Capture the cell that displays the provided text and extract its (X, Y) central coordinate. 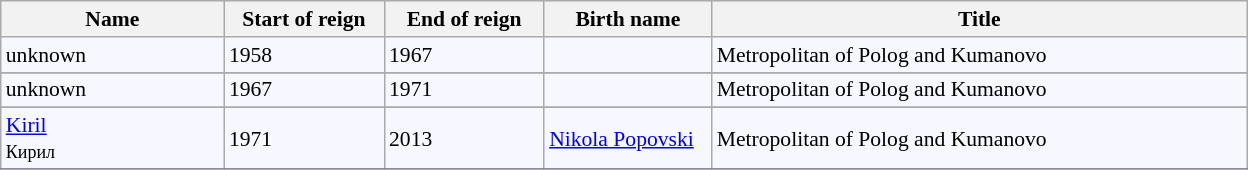
2013 (464, 138)
Title (980, 19)
Name (112, 19)
Kiril Кирил (112, 138)
Start of reign (304, 19)
Birth name (628, 19)
End of reign (464, 19)
1958 (304, 55)
Nikola Popovski (628, 138)
